Find where the given text appears and provide that cell's center as (X, Y) coordinate. 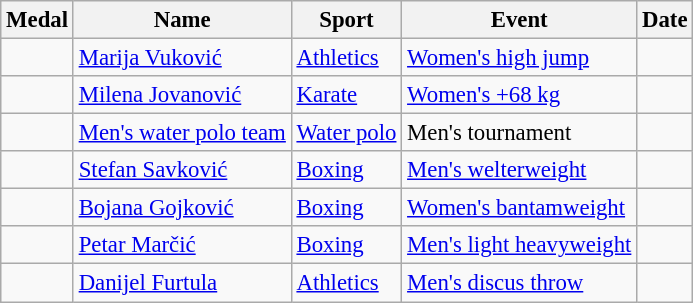
Men's welterweight (520, 170)
Marija Vuković (182, 58)
Water polo (346, 133)
Women's high jump (520, 58)
Bojana Gojković (182, 208)
Petar Marčić (182, 245)
Men's tournament (520, 133)
Women's +68 kg (520, 95)
Karate (346, 95)
Milena Jovanović (182, 95)
Sport (346, 20)
Men's discus throw (520, 283)
Women's bantamweight (520, 208)
Date (665, 20)
Medal (38, 20)
Stefan Savković (182, 170)
Event (520, 20)
Men's water polo team (182, 133)
Danijel Furtula (182, 283)
Name (182, 20)
Men's light heavyweight (520, 245)
